Return the (X, Y) coordinate for the center point of the cell that contains the specified text.  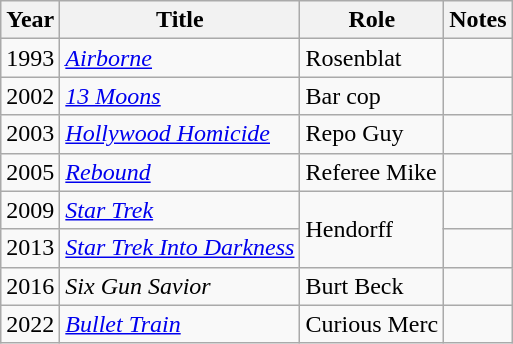
Rebound (180, 172)
Referee Mike (372, 172)
Title (180, 20)
1993 (30, 58)
Year (30, 20)
2013 (30, 248)
2005 (30, 172)
2009 (30, 210)
Hendorff (372, 229)
Role (372, 20)
2022 (30, 324)
Star Trek Into Darkness (180, 248)
Bullet Train (180, 324)
2002 (30, 96)
13 Moons (180, 96)
Airborne (180, 58)
Star Trek (180, 210)
Notes (478, 20)
Curious Merc (372, 324)
Rosenblat (372, 58)
2003 (30, 134)
2016 (30, 286)
Burt Beck (372, 286)
Hollywood Homicide (180, 134)
Bar cop (372, 96)
Repo Guy (372, 134)
Six Gun Savior (180, 286)
